Scan for the cell matching the given text and deliver its (x, y) coordinate at center. 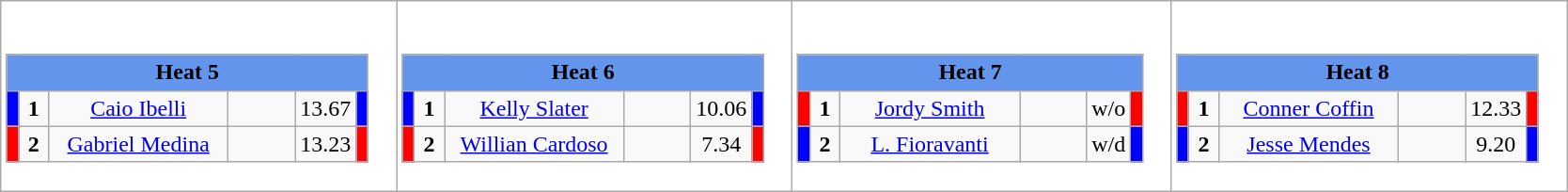
Jesse Mendes (1309, 144)
12.33 (1497, 108)
Willian Cardoso (534, 144)
Heat 7 (970, 72)
9.20 (1497, 144)
w/o (1109, 108)
L. Fioravanti (931, 144)
Heat 5 (187, 72)
10.06 (722, 108)
w/d (1109, 144)
Conner Coffin (1309, 108)
Gabriel Medina (139, 144)
Caio Ibelli (139, 108)
13.67 (325, 108)
Heat 8 1 Conner Coffin 12.33 2 Jesse Mendes 9.20 (1369, 96)
Heat 7 1 Jordy Smith w/o 2 L. Fioravanti w/d (981, 96)
Heat 6 (583, 72)
Jordy Smith (931, 108)
Heat 8 (1357, 72)
Heat 6 1 Kelly Slater 10.06 2 Willian Cardoso 7.34 (594, 96)
7.34 (722, 144)
13.23 (325, 144)
Heat 5 1 Caio Ibelli 13.67 2 Gabriel Medina 13.23 (199, 96)
Kelly Slater (534, 108)
